Capture the cell that displays the provided text and extract its [x, y] central coordinate. 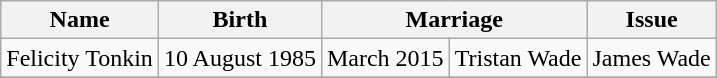
Birth [240, 20]
Felicity Tonkin [80, 58]
March 2015 [385, 58]
10 August 1985 [240, 58]
Issue [652, 20]
Name [80, 20]
Tristan Wade [518, 58]
James Wade [652, 58]
Marriage [454, 20]
